Determine the [x, y] coordinate at the center of the cell enclosing the given text.  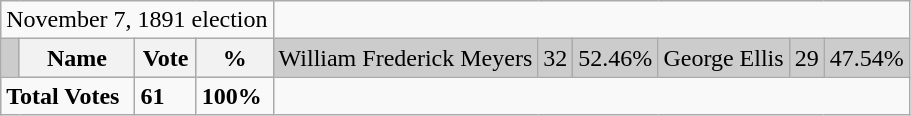
47.54% [866, 58]
November 7, 1891 election [137, 20]
29 [806, 58]
100% [234, 96]
32 [556, 58]
61 [166, 96]
% [234, 58]
George Ellis [724, 58]
Total Votes [68, 96]
Name [77, 58]
Vote [166, 58]
William Frederick Meyers [406, 58]
52.46% [616, 58]
